Identify which cell holds the provided text, then report its [x, y] central coordinate. 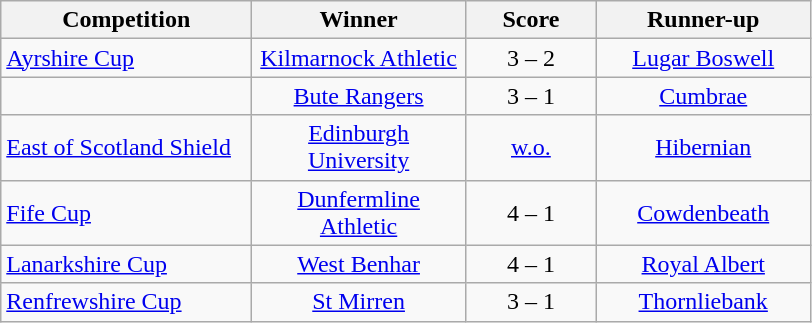
Royal Albert [703, 264]
Hibernian [703, 148]
Lanarkshire Cup [126, 264]
East of Scotland Shield [126, 148]
Dunfermline Athletic [359, 212]
St Mirren [359, 302]
Edinburgh University [359, 148]
West Benhar [359, 264]
Competition [126, 20]
Thornliebank [703, 302]
Cowdenbeath [703, 212]
Fife Cup [126, 212]
Kilmarnock Athletic [359, 58]
Ayrshire Cup [126, 58]
3 – 2 [530, 58]
Score [530, 20]
Bute Rangers [359, 96]
Lugar Boswell [703, 58]
Renfrewshire Cup [126, 302]
Runner-up [703, 20]
Winner [359, 20]
w.o. [530, 148]
Cumbrae [703, 96]
